For the text-containing cell, return its midpoint in [X, Y] coordinate format. 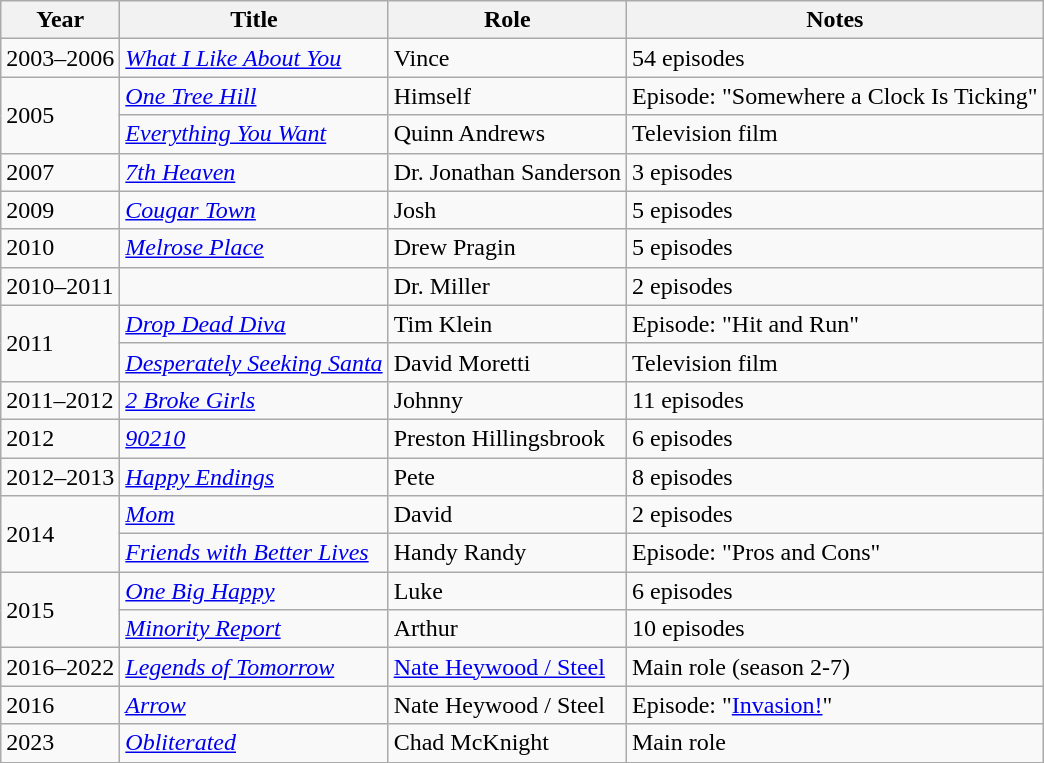
Mom [254, 515]
54 episodes [834, 58]
David [507, 515]
2010–2011 [60, 286]
Episode: "Pros and Cons" [834, 553]
2016–2022 [60, 667]
Arrow [254, 705]
2012–2013 [60, 477]
Vince [507, 58]
2011–2012 [60, 400]
2005 [60, 115]
Notes [834, 20]
Legends of Tomorrow [254, 667]
Dr. Miller [507, 286]
Arthur [507, 629]
Drop Dead Diva [254, 324]
7th Heaven [254, 172]
90210 [254, 438]
What I Like About You [254, 58]
2007 [60, 172]
Preston Hillingsbrook [507, 438]
Melrose Place [254, 248]
Cougar Town [254, 210]
Himself [507, 96]
2011 [60, 343]
2010 [60, 248]
2015 [60, 610]
Everything You Want [254, 134]
David Moretti [507, 362]
2003–2006 [60, 58]
8 episodes [834, 477]
One Tree Hill [254, 96]
2 Broke Girls [254, 400]
Obliterated [254, 743]
Main role (season 2-7) [834, 667]
Episode: "Somewhere a Clock Is Ticking" [834, 96]
Happy Endings [254, 477]
Pete [507, 477]
Title [254, 20]
Minority Report [254, 629]
Tim Klein [507, 324]
Role [507, 20]
Quinn Andrews [507, 134]
Desperately Seeking Santa [254, 362]
Main role [834, 743]
11 episodes [834, 400]
Johnny [507, 400]
10 episodes [834, 629]
2012 [60, 438]
Chad McKnight [507, 743]
Episode: "Hit and Run" [834, 324]
Josh [507, 210]
2016 [60, 705]
Dr. Jonathan Sanderson [507, 172]
Friends with Better Lives [254, 553]
Drew Pragin [507, 248]
3 episodes [834, 172]
Luke [507, 591]
Handy Randy [507, 553]
One Big Happy [254, 591]
Year [60, 20]
2023 [60, 743]
2014 [60, 534]
Episode: "Invasion!" [834, 705]
2009 [60, 210]
